Extract the [x, y] coordinate from the center of the cell holding the provided text.  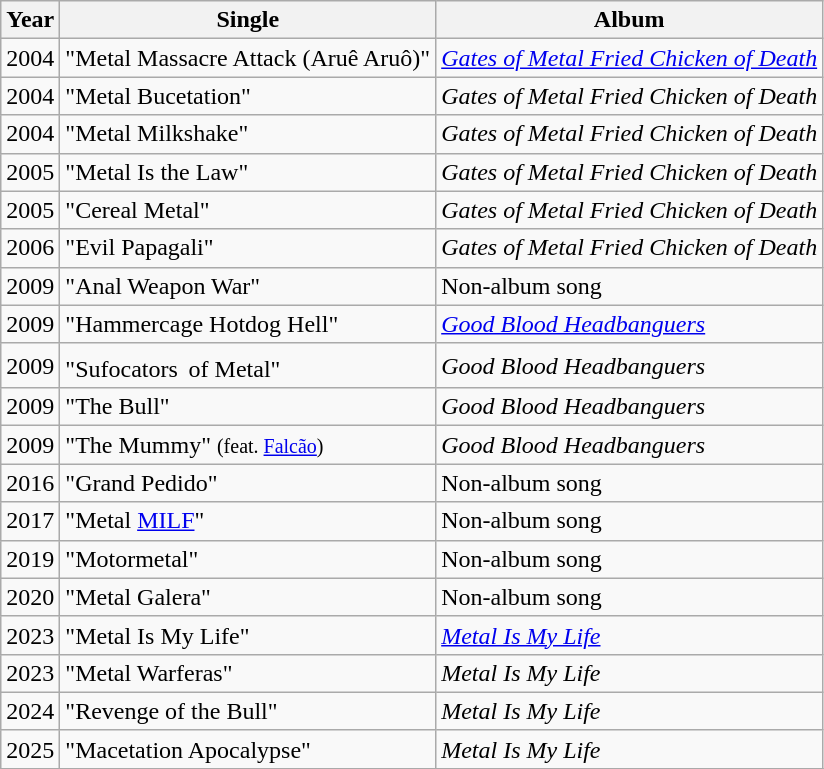
"Metal Bucetation" [248, 96]
"Metal Milkshake" [248, 134]
2006 [30, 248]
2016 [30, 483]
"The Bull" [248, 407]
"Evil Papagali" [248, 248]
2019 [30, 559]
Year [30, 20]
2017 [30, 521]
Single [248, 20]
"Metal Warferas" [248, 673]
"The Mummy" (feat. Falcão) [248, 445]
"Cereal Metal" [248, 210]
"Metal Massacre Attack (Aruê Aruô)" [248, 58]
"Revenge of the Bull" [248, 711]
"Anal Weapon War" [248, 286]
"Hammercage Hotdog Hell" [248, 324]
"Metal Is the Law" [248, 172]
"Grand Pedido" [248, 483]
"Macetation Apocalypse" [248, 749]
Album [630, 20]
"Metal MILF" [248, 521]
"Metal Is My Life" [248, 635]
"Motormetal" [248, 559]
"Sufocators of Metal" [248, 366]
2020 [30, 597]
"Metal Galera" [248, 597]
2024 [30, 711]
2025 [30, 749]
